Capture the cell that displays the provided text and extract its (x, y) central coordinate. 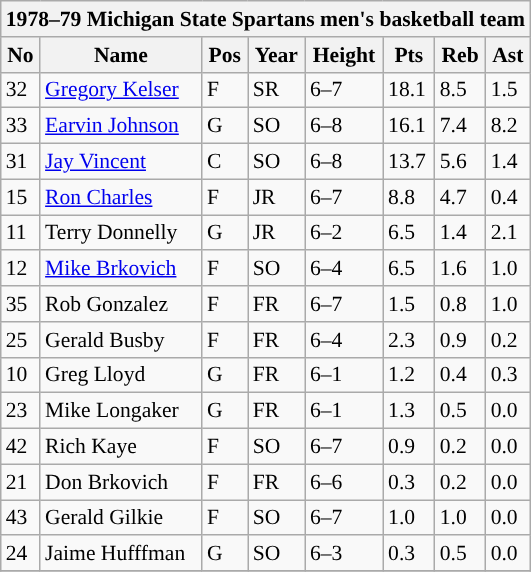
1978–79 Michigan State Spartans men's basketball team (266, 19)
8.2 (508, 126)
8.5 (460, 90)
35 (20, 304)
11 (20, 233)
42 (20, 447)
33 (20, 126)
Don Brkovich (121, 482)
24 (20, 554)
Greg Lloyd (121, 375)
8.8 (409, 197)
16.1 (409, 126)
Height (344, 55)
Reb (460, 55)
1.3 (409, 411)
Rob Gonzalez (121, 304)
Year (276, 55)
Pos (225, 55)
Mike Longaker (121, 411)
23 (20, 411)
Earvin Johnson (121, 126)
No (20, 55)
18.1 (409, 90)
15 (20, 197)
43 (20, 518)
32 (20, 90)
Rich Kaye (121, 447)
Terry Donnelly (121, 233)
Mike Brkovich (121, 269)
Ast (508, 55)
1.6 (460, 269)
Gregory Kelser (121, 90)
12 (20, 269)
4.7 (460, 197)
Jaime Hufffman (121, 554)
21 (20, 482)
6–2 (344, 233)
5.6 (460, 162)
Ron Charles (121, 197)
7.4 (460, 126)
Pts (409, 55)
6–6 (344, 482)
Name (121, 55)
25 (20, 340)
31 (20, 162)
2.3 (409, 340)
6–3 (344, 554)
Gerald Gilkie (121, 518)
Jay Vincent (121, 162)
SR (276, 90)
2.1 (508, 233)
Gerald Busby (121, 340)
10 (20, 375)
1.2 (409, 375)
13.7 (409, 162)
C (225, 162)
0.8 (460, 304)
